From the cell containing the given text, extract its center point as (x, y) coordinate. 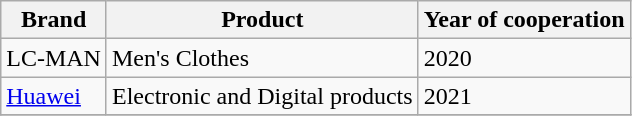
2020 (524, 58)
Year of cooperation (524, 20)
Brand (54, 20)
Electronic and Digital products (262, 96)
Men's Clothes (262, 58)
Product (262, 20)
LC-MAN (54, 58)
Huawei (54, 96)
2021 (524, 96)
